Scan for the cell matching the given text and deliver its [x, y] coordinate at center. 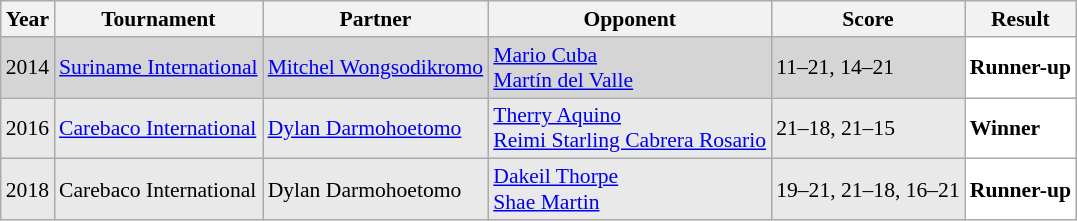
Dakeil Thorpe Shae Martin [630, 190]
Score [868, 19]
19–21, 21–18, 16–21 [868, 190]
Year [28, 19]
21–18, 21–15 [868, 128]
Partner [376, 19]
Opponent [630, 19]
11–21, 14–21 [868, 68]
2016 [28, 128]
Result [1020, 19]
Mario Cuba Martín del Valle [630, 68]
Therry Aquino Reimi Starling Cabrera Rosario [630, 128]
Winner [1020, 128]
2014 [28, 68]
Mitchel Wongsodikromo [376, 68]
Tournament [158, 19]
Suriname International [158, 68]
2018 [28, 190]
